Output the [X, Y] coordinate of the center of the cell containing the given text.  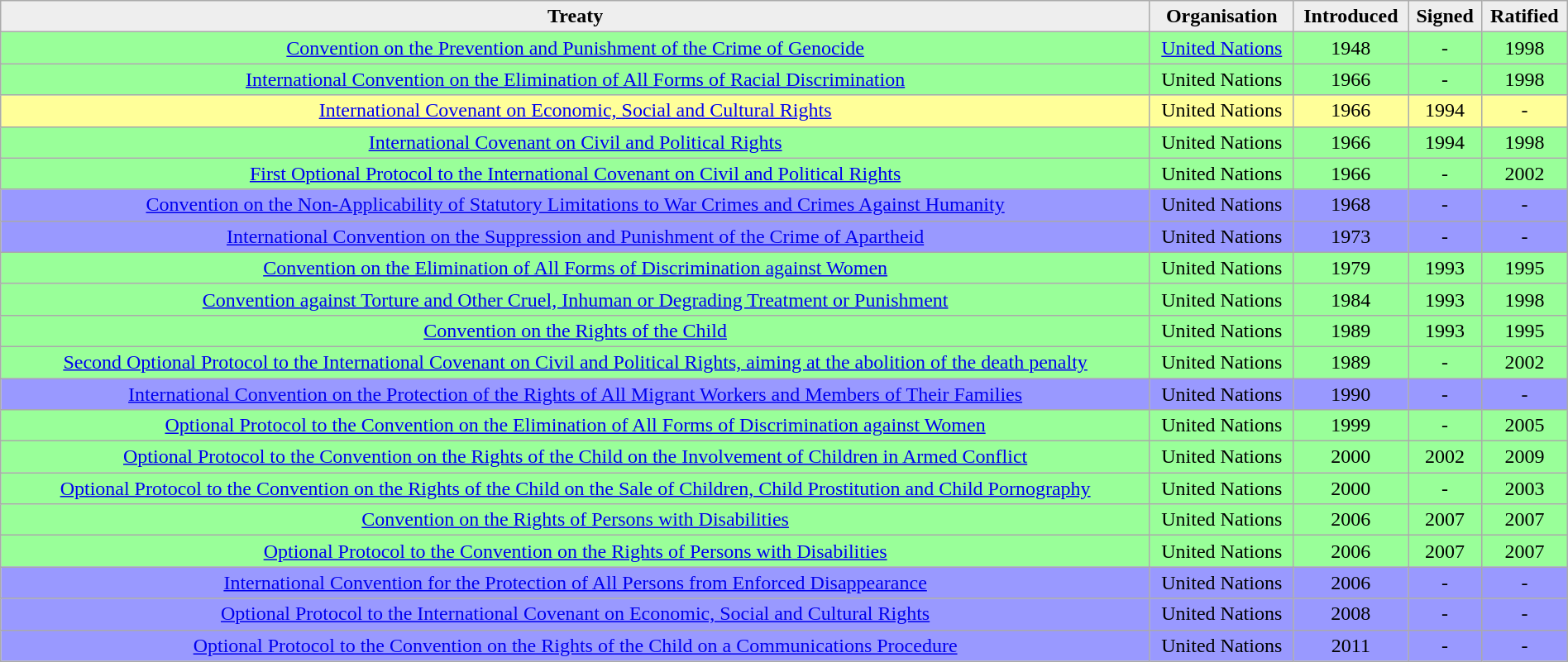
1973 [1351, 236]
International Convention on the Suppression and Punishment of the Crime of Apartheid [576, 236]
Organisation [1221, 17]
Optional Protocol to the Convention on the Elimination of All Forms of Discrimination against Women [576, 426]
International Covenant on Civil and Political Rights [576, 142]
Convention on the Non-Applicability of Statutory Limitations to War Crimes and Crimes Against Humanity [576, 205]
Convention on the Elimination of All Forms of Discrimination against Women [576, 268]
2011 [1351, 645]
International Covenant on Economic, Social and Cultural Rights [576, 111]
Second Optional Protocol to the International Covenant on Civil and Political Rights, aiming at the abolition of the death penalty [576, 362]
2005 [1525, 426]
International Convention on the Elimination of All Forms of Racial Discrimination [576, 79]
Optional Protocol to the Convention on the Rights of the Child on a Communications Procedure [576, 645]
Signed [1446, 17]
2003 [1525, 488]
First Optional Protocol to the International Covenant on Civil and Political Rights [576, 174]
Optional Protocol to the Convention on the Rights of the Child on the Involvement of Children in Armed Conflict [576, 457]
International Convention for the Protection of All Persons from Enforced Disappearance [576, 583]
1948 [1351, 48]
Optional Protocol to the Convention on the Rights of Persons with Disabilities [576, 551]
International Convention on the Protection of the Rights of All Migrant Workers and Members of Their Families [576, 394]
1990 [1351, 394]
Introduced [1351, 17]
Treaty [576, 17]
1968 [1351, 205]
Optional Protocol to the International Covenant on Economic, Social and Cultural Rights [576, 614]
Convention against Torture and Other Cruel, Inhuman or Degrading Treatment or Punishment [576, 299]
1999 [1351, 426]
1979 [1351, 268]
1984 [1351, 299]
Optional Protocol to the Convention on the Rights of the Child on the Sale of Children, Child Prostitution and Child Pornography [576, 488]
Ratified [1525, 17]
2009 [1525, 457]
Convention on the Rights of Persons with Disabilities [576, 520]
2008 [1351, 614]
Convention on the Prevention and Punishment of the Crime of Genocide [576, 48]
Convention on the Rights of the Child [576, 331]
